Scan for the cell matching the given text and deliver its [X, Y] coordinate at center. 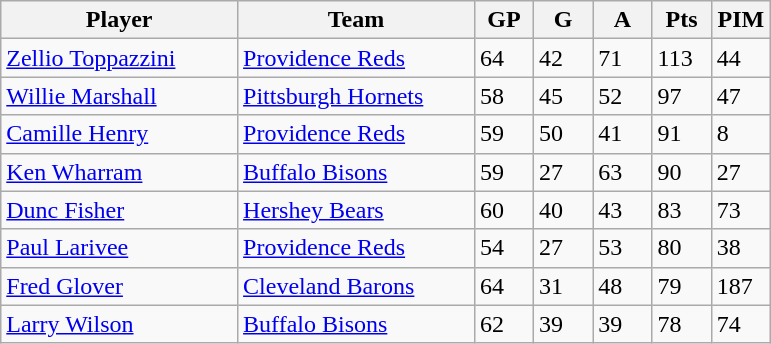
Ken Wharram [120, 172]
44 [740, 58]
Team [356, 20]
79 [682, 286]
52 [622, 96]
63 [622, 172]
8 [740, 134]
Paul Larivee [120, 248]
78 [682, 324]
Cleveland Barons [356, 286]
48 [622, 286]
73 [740, 210]
187 [740, 286]
PIM [740, 20]
71 [622, 58]
31 [564, 286]
Larry Wilson [120, 324]
50 [564, 134]
97 [682, 96]
54 [504, 248]
43 [622, 210]
Fred Glover [120, 286]
91 [682, 134]
GP [504, 20]
42 [564, 58]
62 [504, 324]
83 [682, 210]
Hershey Bears [356, 210]
Player [120, 20]
Pts [682, 20]
45 [564, 96]
90 [682, 172]
41 [622, 134]
Willie Marshall [120, 96]
74 [740, 324]
80 [682, 248]
Zellio Toppazzini [120, 58]
47 [740, 96]
Pittsburgh Hornets [356, 96]
53 [622, 248]
113 [682, 58]
58 [504, 96]
60 [504, 210]
G [564, 20]
40 [564, 210]
Dunc Fisher [120, 210]
38 [740, 248]
Camille Henry [120, 134]
A [622, 20]
